Scan for the cell matching the given text and deliver its (X, Y) coordinate at center. 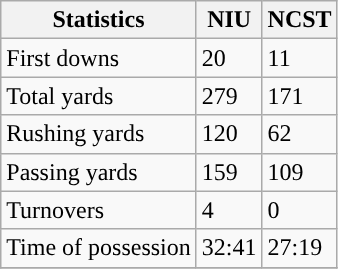
Turnovers (99, 210)
32:41 (229, 248)
NIU (229, 20)
Rushing yards (99, 134)
11 (300, 58)
120 (229, 134)
27:19 (300, 248)
0 (300, 210)
Passing yards (99, 172)
159 (229, 172)
First downs (99, 58)
171 (300, 96)
Statistics (99, 20)
109 (300, 172)
279 (229, 96)
20 (229, 58)
NCST (300, 20)
Time of possession (99, 248)
62 (300, 134)
Total yards (99, 96)
4 (229, 210)
